Find where the given text appears and provide that cell's center as (x, y) coordinate. 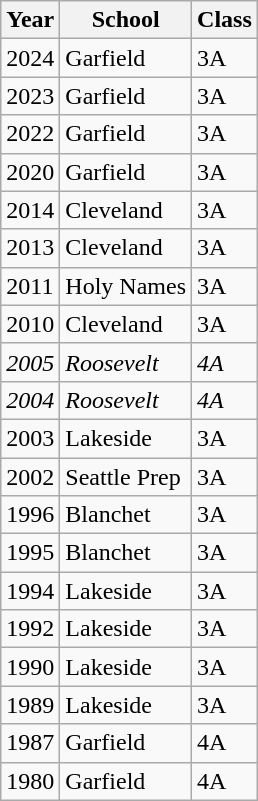
2020 (30, 172)
2003 (30, 438)
Class (225, 20)
Year (30, 20)
2002 (30, 477)
2010 (30, 324)
2004 (30, 400)
1994 (30, 591)
2005 (30, 362)
1995 (30, 553)
Holy Names (126, 286)
2023 (30, 96)
2011 (30, 286)
1980 (30, 781)
2024 (30, 58)
1990 (30, 667)
Seattle Prep (126, 477)
1989 (30, 705)
1996 (30, 515)
1992 (30, 629)
2014 (30, 210)
School (126, 20)
2013 (30, 248)
2022 (30, 134)
1987 (30, 743)
